Provide the [x, y] coordinate of the cell's center where the given text is located.  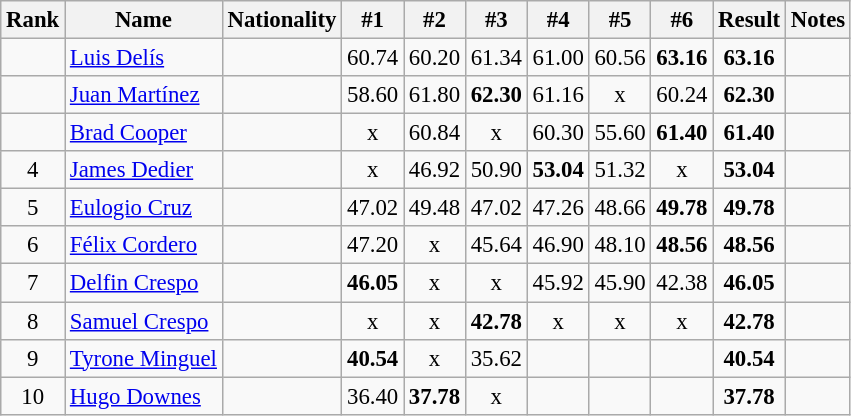
45.90 [620, 283]
9 [33, 358]
#1 [373, 20]
46.90 [558, 245]
Eulogio Cruz [144, 208]
10 [33, 396]
Hugo Downes [144, 396]
Tyrone Minguel [144, 358]
Delfin Crespo [144, 283]
7 [33, 283]
50.90 [496, 170]
45.92 [558, 283]
8 [33, 321]
#5 [620, 20]
60.74 [373, 58]
#2 [435, 20]
58.60 [373, 95]
Samuel Crespo [144, 321]
#6 [682, 20]
#4 [558, 20]
5 [33, 208]
48.10 [620, 245]
Juan Martínez [144, 95]
Result [750, 20]
4 [33, 170]
42.38 [682, 283]
45.64 [496, 245]
Brad Cooper [144, 133]
Notes [818, 20]
47.20 [373, 245]
60.84 [435, 133]
61.00 [558, 58]
55.60 [620, 133]
46.92 [435, 170]
Rank [33, 20]
35.62 [496, 358]
#3 [496, 20]
6 [33, 245]
61.80 [435, 95]
48.66 [620, 208]
60.20 [435, 58]
49.48 [435, 208]
60.30 [558, 133]
James Dedier [144, 170]
36.40 [373, 396]
Name [144, 20]
Félix Cordero [144, 245]
Luis Delís [144, 58]
61.16 [558, 95]
60.56 [620, 58]
60.24 [682, 95]
Nationality [282, 20]
51.32 [620, 170]
47.26 [558, 208]
61.34 [496, 58]
